Return the (x, y) coordinate for the center point of the cell that contains the specified text.  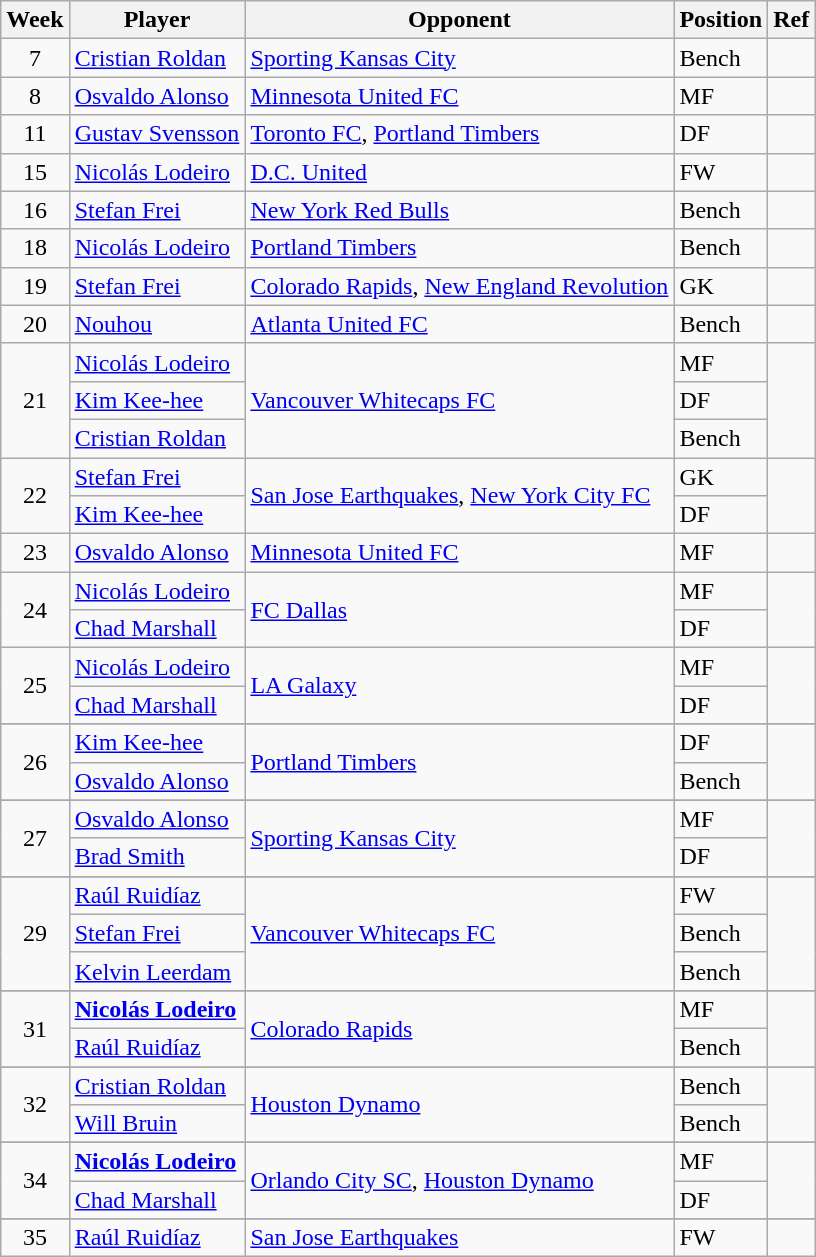
31 (35, 1028)
11 (35, 134)
19 (35, 286)
24 (35, 610)
San Jose Earthquakes (460, 1238)
San Jose Earthquakes, New York City FC (460, 496)
Position (721, 20)
Opponent (460, 20)
Toronto FC, Portland Timbers (460, 134)
26 (35, 762)
Nouhou (157, 324)
27 (35, 838)
New York Red Bulls (460, 210)
8 (35, 96)
18 (35, 248)
Atlanta United FC (460, 324)
16 (35, 210)
FC Dallas (460, 610)
D.C. United (460, 172)
7 (35, 58)
21 (35, 400)
23 (35, 553)
Ref (792, 20)
Orlando City SC, Houston Dynamo (460, 1181)
Kelvin Leerdam (157, 971)
Colorado Rapids (460, 1028)
Gustav Svensson (157, 134)
LA Galaxy (460, 686)
Colorado Rapids, New England Revolution (460, 286)
35 (35, 1238)
32 (35, 1104)
20 (35, 324)
22 (35, 496)
34 (35, 1181)
Week (35, 20)
25 (35, 686)
Player (157, 20)
Brad Smith (157, 857)
15 (35, 172)
29 (35, 933)
Will Bruin (157, 1124)
Houston Dynamo (460, 1104)
